From the cell containing the given text, extract its center point as (X, Y) coordinate. 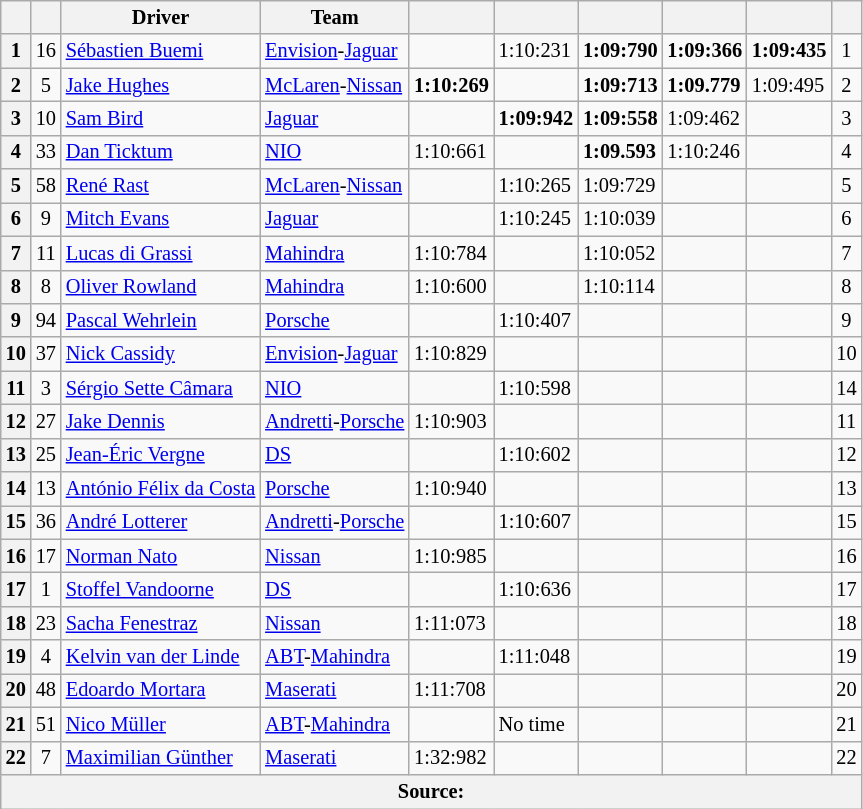
Source: (432, 791)
1:09:713 (620, 85)
1:10:231 (536, 51)
Sébastien Buemi (160, 51)
1:11:048 (536, 657)
23 (46, 623)
1:10:600 (451, 287)
1:09:558 (620, 118)
1:09:729 (620, 186)
1:09.593 (620, 152)
Lucas di Grassi (160, 253)
1:10:661 (451, 152)
No time (536, 724)
1:09:942 (536, 118)
Driver (160, 17)
Jake Dennis (160, 421)
1:10:265 (536, 186)
1:11:073 (451, 623)
Sérgio Sette Câmara (160, 388)
1:10:784 (451, 253)
Dan Ticktum (160, 152)
Maximilian Günther (160, 758)
1:10:114 (620, 287)
1:09:366 (705, 51)
51 (46, 724)
Oliver Rowland (160, 287)
1:10:246 (705, 152)
1:11:708 (451, 690)
1:09:435 (789, 51)
37 (46, 354)
Kelvin van der Linde (160, 657)
1:10:985 (451, 556)
25 (46, 455)
33 (46, 152)
1:10:903 (451, 421)
1:10:052 (620, 253)
1:09:790 (620, 51)
36 (46, 522)
Nick Cassidy (160, 354)
58 (46, 186)
1:10:039 (620, 219)
1:10:940 (451, 489)
Sacha Fenestraz (160, 623)
1:10:829 (451, 354)
Stoffel Vandoorne (160, 589)
1:09.779 (705, 85)
Team (334, 17)
1:09:495 (789, 85)
António Félix da Costa (160, 489)
48 (46, 690)
Jean-Éric Vergne (160, 455)
94 (46, 320)
1:10:245 (536, 219)
1:10:269 (451, 85)
1:10:407 (536, 320)
27 (46, 421)
1:10:607 (536, 522)
Mitch Evans (160, 219)
Norman Nato (160, 556)
1:10:602 (536, 455)
Sam Bird (160, 118)
1:10:598 (536, 388)
Nico Müller (160, 724)
1:09:462 (705, 118)
Pascal Wehrlein (160, 320)
Jake Hughes (160, 85)
André Lotterer (160, 522)
1:10:636 (536, 589)
René Rast (160, 186)
1:32:982 (451, 758)
Edoardo Mortara (160, 690)
